Extract the (x, y) coordinate from the center of the cell holding the provided text.  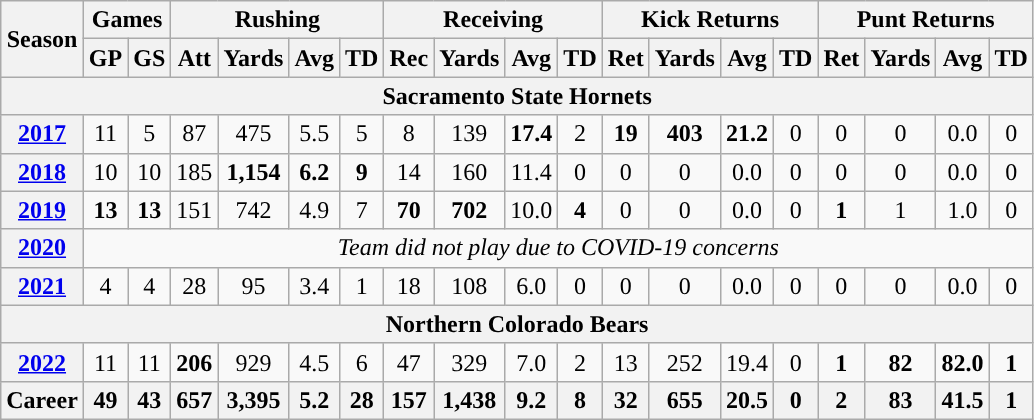
Games (126, 20)
Rec (409, 58)
1.0 (962, 210)
49 (105, 400)
403 (684, 134)
9.2 (532, 400)
2021 (42, 286)
185 (194, 172)
10.0 (532, 210)
1,154 (254, 172)
87 (194, 134)
Season (42, 39)
11.4 (532, 172)
Kick Returns (710, 20)
329 (470, 362)
32 (626, 400)
2019 (42, 210)
70 (409, 210)
7.0 (532, 362)
Career (42, 400)
7 (362, 210)
157 (409, 400)
475 (254, 134)
19 (626, 134)
4.5 (314, 362)
Punt Returns (926, 20)
83 (900, 400)
43 (150, 400)
82 (900, 362)
6.0 (532, 286)
3,395 (254, 400)
2022 (42, 362)
Sacramento State Hornets (518, 96)
657 (194, 400)
160 (470, 172)
6.2 (314, 172)
655 (684, 400)
3.4 (314, 286)
108 (470, 286)
139 (470, 134)
41.5 (962, 400)
9 (362, 172)
20.5 (746, 400)
Att (194, 58)
929 (254, 362)
82.0 (962, 362)
47 (409, 362)
95 (254, 286)
1,438 (470, 400)
4.9 (314, 210)
6 (362, 362)
5.5 (314, 134)
GP (105, 58)
Northern Colorado Bears (518, 324)
2020 (42, 248)
21.2 (746, 134)
742 (254, 210)
2018 (42, 172)
Rushing (278, 20)
17.4 (532, 134)
19.4 (746, 362)
Team did not play due to COVID-19 concerns (558, 248)
206 (194, 362)
702 (470, 210)
151 (194, 210)
5.2 (314, 400)
2017 (42, 134)
Receiving (493, 20)
18 (409, 286)
252 (684, 362)
GS (150, 58)
14 (409, 172)
